Scan for the cell matching the given text and deliver its (x, y) coordinate at center. 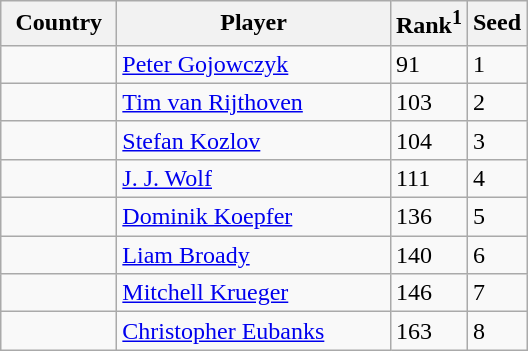
Stefan Kozlov (254, 140)
104 (428, 140)
6 (496, 255)
J. J. Wolf (254, 178)
Liam Broady (254, 255)
Tim van Rijthoven (254, 102)
7 (496, 293)
103 (428, 102)
Seed (496, 24)
111 (428, 178)
Mitchell Krueger (254, 293)
Christopher Eubanks (254, 331)
Rank1 (428, 24)
136 (428, 217)
4 (496, 178)
146 (428, 293)
Peter Gojowczyk (254, 64)
163 (428, 331)
3 (496, 140)
5 (496, 217)
1 (496, 64)
2 (496, 102)
Country (59, 24)
Player (254, 24)
8 (496, 331)
91 (428, 64)
Dominik Koepfer (254, 217)
140 (428, 255)
